Determine the (x, y) coordinate at the center of the cell enclosing the given text.  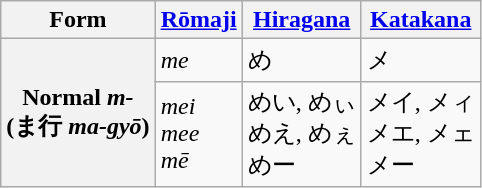
メイ, メィメエ, メェメー (420, 134)
Hiragana (302, 20)
メ (420, 60)
めい, めぃめえ, めぇめー (302, 134)
Normal m-(ま行 ma-gyō) (78, 113)
me (198, 60)
Form (78, 20)
Rōmaji (198, 20)
め (302, 60)
Katakana (420, 20)
meimeemē (198, 134)
